From the cell containing the given text, extract its center point as (x, y) coordinate. 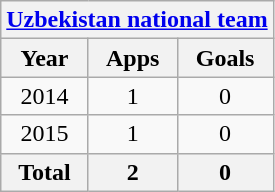
2015 (45, 134)
2014 (45, 96)
Goals (225, 58)
Year (45, 58)
Apps (132, 58)
Uzbekistan national team (137, 20)
Total (45, 172)
2 (132, 172)
